Return the (X, Y) coordinate for the center point of the cell that contains the specified text.  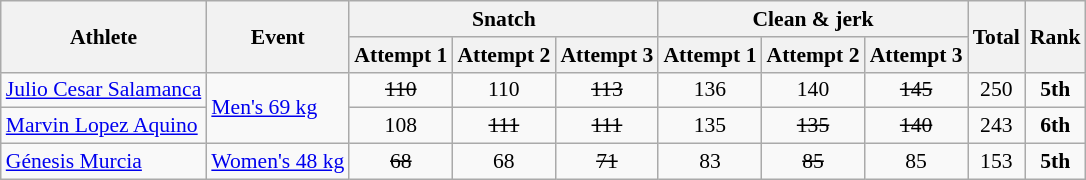
6th (1056, 126)
136 (710, 90)
Men's 69 kg (278, 108)
Women's 48 kg (278, 162)
Clean & jerk (812, 19)
Génesis Murcia (104, 162)
145 (916, 90)
Event (278, 36)
Marvin Lopez Aquino (104, 126)
243 (996, 126)
Athlete (104, 36)
Rank (1056, 36)
113 (606, 90)
Julio Cesar Salamanca (104, 90)
Snatch (504, 19)
153 (996, 162)
108 (400, 126)
250 (996, 90)
Total (996, 36)
83 (710, 162)
71 (606, 162)
